Provide the (X, Y) coordinate of the cell's center where the given text is located.  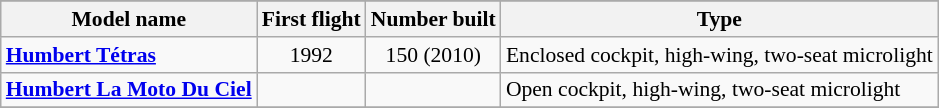
150 (2010) (434, 55)
Type (720, 19)
Humbert La Moto Du Ciel (129, 90)
Open cockpit, high-wing, two-seat microlight (720, 90)
Humbert Tétras (129, 55)
First flight (312, 19)
Model name (129, 19)
1992 (312, 55)
Enclosed cockpit, high-wing, two-seat microlight (720, 55)
Number built (434, 19)
